Pinpoint the cell where the given text exists, returning its (X, Y) midpoint coordinate. 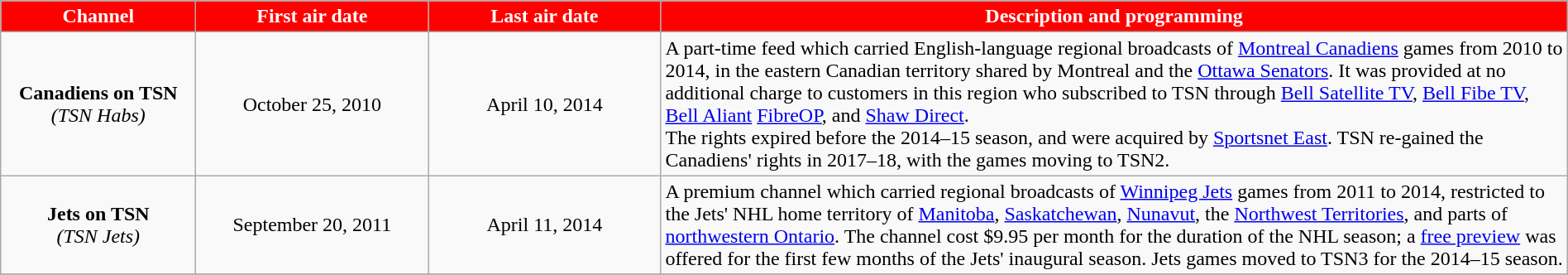
October 25, 2010 (313, 104)
April 11, 2014 (544, 225)
Last air date (544, 17)
September 20, 2011 (313, 225)
Channel (98, 17)
April 10, 2014 (544, 104)
Jets on TSN(TSN Jets) (98, 225)
First air date (313, 17)
Canadiens on TSN(TSN Habs) (98, 104)
Description and programming (1114, 17)
